Determine the (X, Y) coordinate at the center of the cell enclosing the given text.  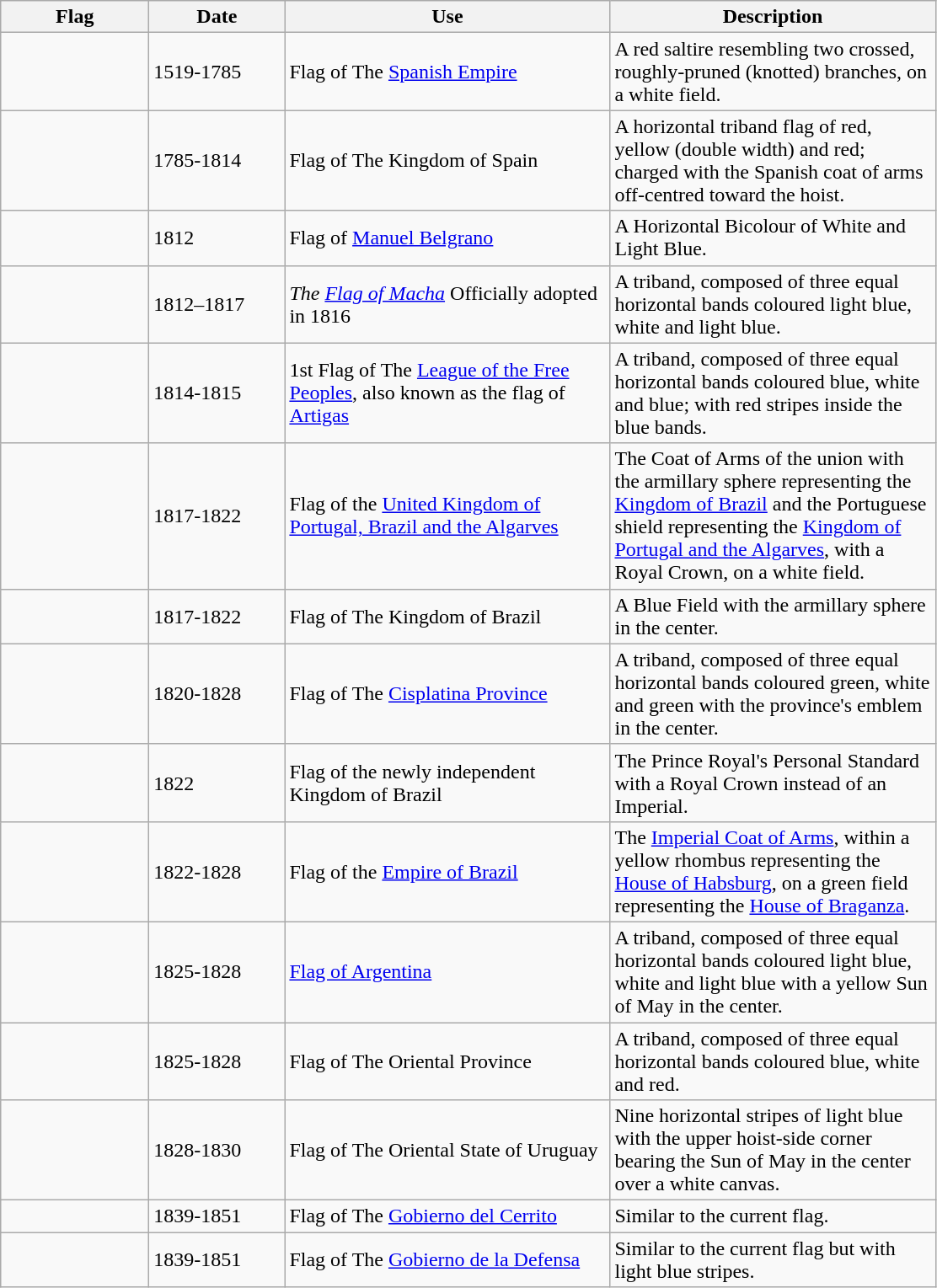
1519-1785 (217, 72)
Flag of the Empire of Brazil (447, 871)
Flag of The Spanish Empire (447, 72)
Date (217, 17)
A triband, composed of three equal horizontal bands coloured blue, white and blue; with red stripes inside the blue bands. (773, 393)
A Horizontal Bicolour of White and Light Blue. (773, 238)
Use (447, 17)
Flag of The Gobierno de la Defensa (447, 1260)
1785-1814 (217, 160)
Flag of The Oriental Province (447, 1061)
A triband, composed of three equal horizontal bands coloured green, white and green with the province's emblem in the center. (773, 694)
A triband, composed of three equal horizontal bands coloured light blue, white and light blue with a yellow Sun of May in the center. (773, 972)
A red saltire resembling two crossed, roughly-pruned (knotted) branches, on a white field. (773, 72)
A Blue Field with the armillary sphere in the center. (773, 617)
Flag of Manuel Belgrano (447, 238)
1822 (217, 783)
1814-1815 (217, 393)
Flag (75, 17)
Flag of The Cisplatina Province (447, 694)
Nine horizontal stripes of light blue with the upper hoist-side corner bearing the Sun of May in the center over a white canvas. (773, 1151)
Flag of the United Kingdom of Portugal, Brazil and the Algarves (447, 516)
The Prince Royal's Personal Standard with a Royal Crown instead of an Imperial. (773, 783)
Flag of Argentina (447, 972)
Description (773, 17)
1828-1830 (217, 1151)
Flag of The Oriental State of Uruguay (447, 1151)
A triband, composed of three equal horizontal bands coloured light blue, white and light blue. (773, 304)
The Imperial Coat of Arms, within a yellow rhombus representing the House of Habsburg, on a green field representing the House of Braganza. (773, 871)
Similar to the current flag. (773, 1216)
1822-1828 (217, 871)
A triband, composed of three equal horizontal bands coloured blue, white and red. (773, 1061)
Flag of the newly independent Kingdom of Brazil (447, 783)
1st Flag of The League of the Free Peoples, also known as the flag of Artigas (447, 393)
Flag of The Kingdom of Brazil (447, 617)
Flag of The Kingdom of Spain (447, 160)
A horizontal triband flag of red, yellow (double width) and red; charged with the Spanish coat of arms off-centred toward the hoist. (773, 160)
1812 (217, 238)
Flag of The Gobierno del Cerrito (447, 1216)
1820-1828 (217, 694)
The Flag of Macha Officially adopted in 1816 (447, 304)
Similar to the current flag but with light blue stripes. (773, 1260)
1812–1817 (217, 304)
